Pinpoint the cell where the given text exists, returning its [X, Y] midpoint coordinate. 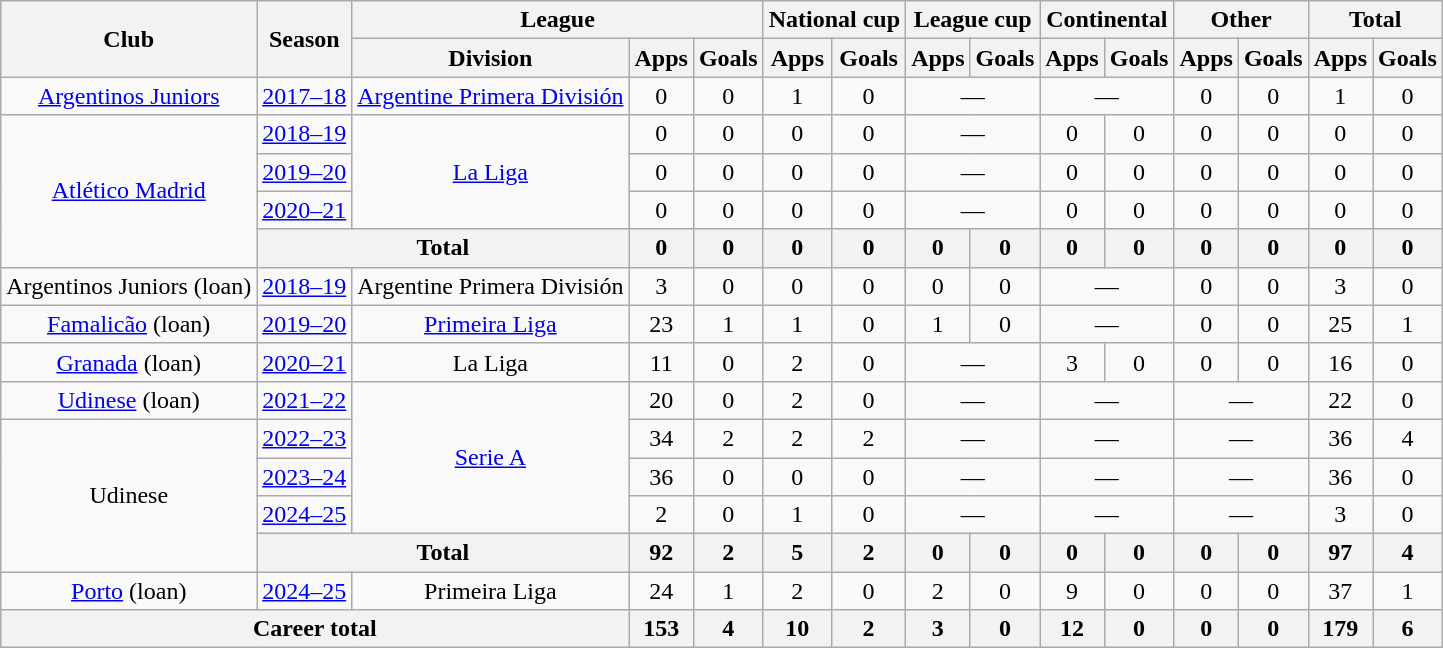
Club [129, 39]
Famalicão (loan) [129, 324]
Argentinos Juniors [129, 96]
League cup [973, 20]
Argentinos Juniors (loan) [129, 286]
22 [1340, 400]
2017–18 [304, 96]
37 [1340, 591]
10 [797, 629]
Other [1241, 20]
92 [661, 553]
League [558, 20]
153 [661, 629]
9 [1072, 591]
12 [1072, 629]
25 [1340, 324]
20 [661, 400]
16 [1340, 362]
Udinese [129, 495]
24 [661, 591]
Porto (loan) [129, 591]
Career total [315, 629]
Division [490, 58]
179 [1340, 629]
5 [797, 553]
Atlético Madrid [129, 191]
97 [1340, 553]
Serie A [490, 457]
Season [304, 39]
2021–22 [304, 400]
Granada (loan) [129, 362]
National cup [834, 20]
23 [661, 324]
34 [661, 438]
11 [661, 362]
2022–23 [304, 438]
Continental [1107, 20]
6 [1408, 629]
2023–24 [304, 477]
Udinese (loan) [129, 400]
